From the cell containing the given text, extract its center point as (x, y) coordinate. 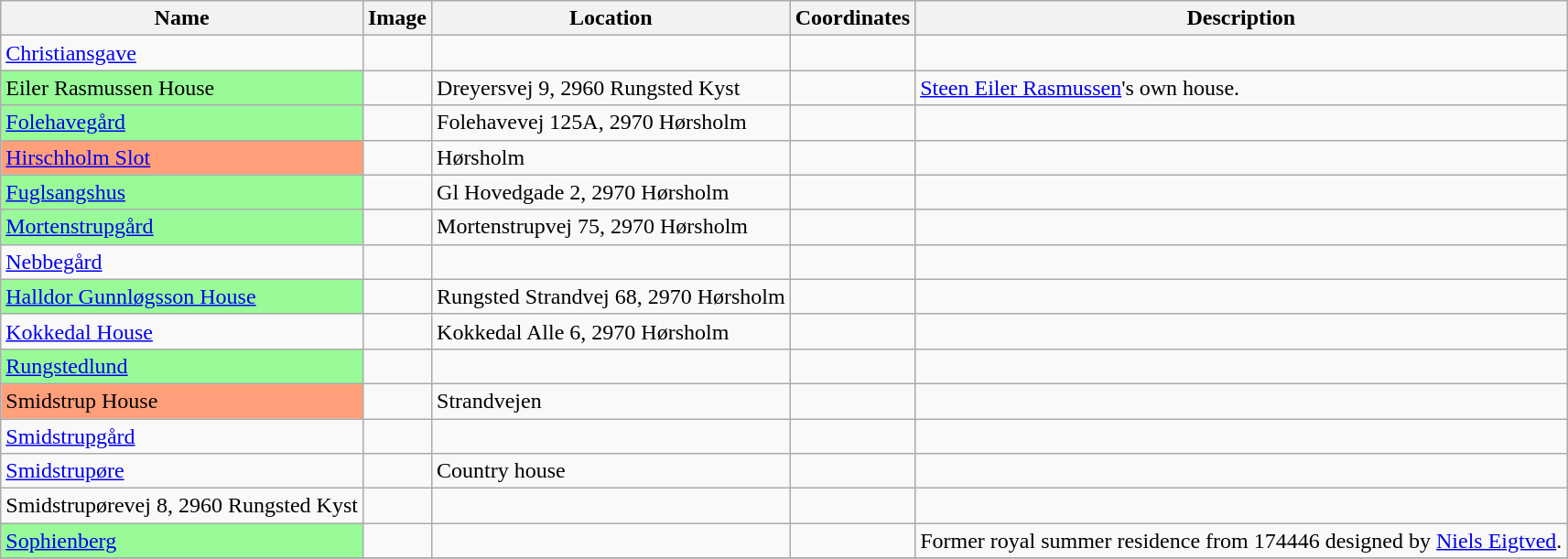
Former royal summer residence from 174446 designed by Niels Eigtved. (1241, 541)
Steen Eiler Rasmussen's own house. (1241, 88)
Smidstrupgård (182, 436)
Rungsted Strandvej 68, 2970 Hørsholm (611, 296)
Kokkedal Alle 6, 2970 Hørsholm (611, 331)
Mortenstrupvej 75, 2970 Hørsholm (611, 227)
Gl Hovedgade 2, 2970 Hørsholm (611, 192)
Coordinates (852, 18)
Kokkedal House (182, 331)
Hirschholm Slot (182, 157)
Halldor Gunnløgsson House (182, 296)
Image (397, 18)
Folehavegård (182, 123)
Dreyersvej 9, 2960 Rungsted Kyst (611, 88)
Description (1241, 18)
Smidstrupørevej 8, 2960 Rungsted Kyst (182, 506)
Nebbegård (182, 262)
Location (611, 18)
Smidstrup House (182, 401)
Hørsholm (611, 157)
Christiansgave (182, 53)
Sophienberg (182, 541)
Fuglsangshus (182, 192)
Strandvejen (611, 401)
Mortenstrupgård (182, 227)
Rungstedlund (182, 366)
Folehavevej 125A, 2970 Hørsholm (611, 123)
Eiler Rasmussen House (182, 88)
Country house (611, 471)
Smidstrupøre (182, 471)
Name (182, 18)
